Detect which cell encompasses the target text, then output its [X, Y] center coordinate. 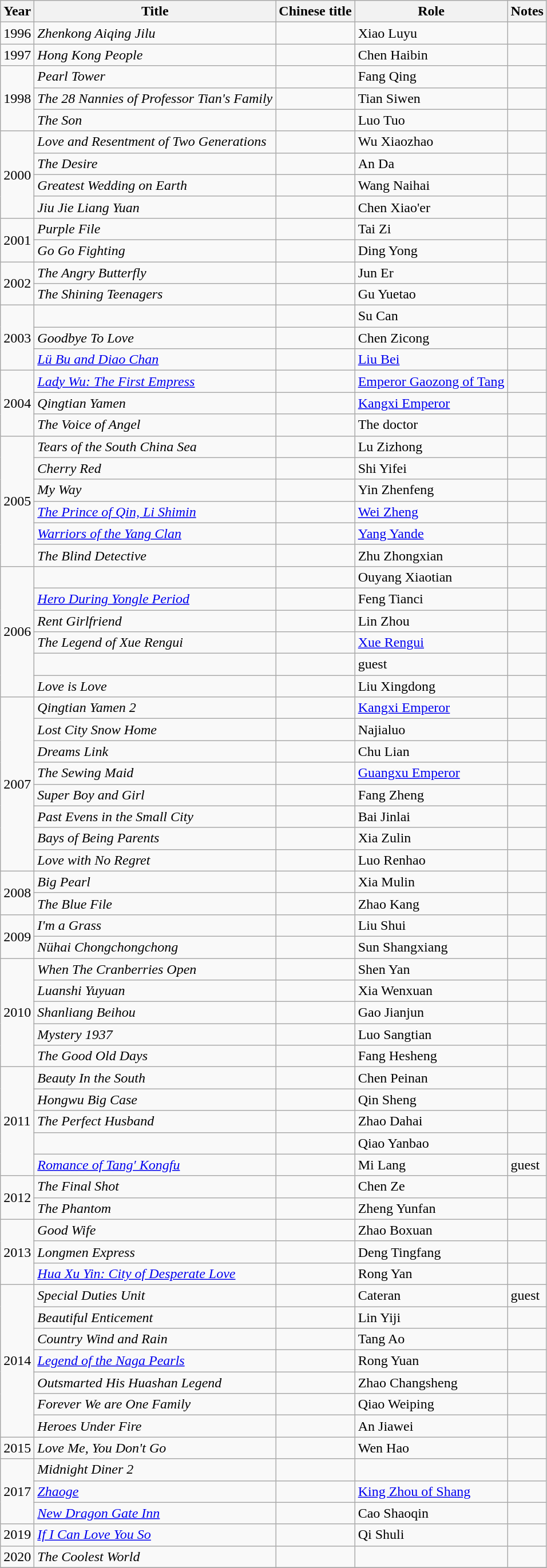
The Shining Teenagers [155, 295]
2014 [17, 1360]
Qin Sheng [431, 1100]
Qingtian Yamen [155, 403]
Wang Naihai [431, 185]
Warriors of the Yang Clan [155, 534]
Ding Yong [431, 250]
Luo Tuo [431, 120]
Lost City Snow Home [155, 730]
The Final Shot [155, 1187]
Zhao Dahai [431, 1121]
The Blind Detective [155, 555]
1998 [17, 98]
The 28 Nannies of Professor Tian's Family [155, 98]
Beautiful Enticement [155, 1317]
Goodbye To Love [155, 338]
Legend of the Naga Pearls [155, 1361]
Luanshi Yuyuan [155, 991]
Zhao Changsheng [431, 1383]
The Phantom [155, 1208]
Gu Yuetao [431, 295]
Special Duties Unit [155, 1295]
Cao Shaoqin [431, 1513]
Greatest Wedding on Earth [155, 185]
I'm a Grass [155, 925]
Notes [527, 11]
Feng Tianci [431, 599]
Bai Jinlai [431, 817]
Bays of Being Parents [155, 838]
Year [17, 11]
Chu Lian [431, 751]
Rong Yan [431, 1273]
The Coolest World [155, 1557]
Wei Zheng [431, 512]
Past Evens in the Small City [155, 817]
Zheng Yunfan [431, 1208]
If I Can Love You So [155, 1535]
2019 [17, 1535]
Cherry Red [155, 468]
Chen Peinan [431, 1078]
2002 [17, 284]
Chinese title [315, 11]
Chen Ze [431, 1187]
Country Wind and Rain [155, 1339]
2005 [17, 501]
2004 [17, 403]
Chen Zicong [431, 338]
Zhao Kang [431, 904]
Su Can [431, 316]
Najialuo [431, 730]
My Way [155, 490]
Tang Ao [431, 1339]
Zhenkong Aiqing Jilu [155, 33]
2010 [17, 1013]
Purple File [155, 229]
Love and Resentment of Two Generations [155, 142]
Love with No Regret [155, 860]
Xiao Luyu [431, 33]
Lin Yiji [431, 1317]
Chen Xiao'er [431, 207]
The Sewing Maid [155, 773]
Lin Zhou [431, 620]
Xue Rengui [431, 643]
Qingtian Yamen 2 [155, 708]
Yin Zhenfeng [431, 490]
Good Wife [155, 1230]
Qiao Weiping [431, 1404]
The Legend of Xue Rengui [155, 643]
Fang Qing [431, 77]
2000 [17, 174]
Tian Siwen [431, 98]
Xia Zulin [431, 838]
The Son [155, 120]
Rong Yuan [431, 1361]
Liu Bei [431, 360]
An Da [431, 164]
Longmen Express [155, 1252]
Guangxu Emperor [431, 773]
2007 [17, 784]
Deng Tingfang [431, 1252]
Gao Jianjun [431, 1013]
1997 [17, 55]
2006 [17, 631]
Big Pearl [155, 882]
The Angry Butterfly [155, 273]
The Perfect Husband [155, 1121]
Shen Yan [431, 969]
Zhaoge [155, 1491]
Xia Wenxuan [431, 991]
Qiao Yanbao [431, 1143]
Cateran [431, 1295]
Chen Haibin [431, 55]
Fang Hesheng [431, 1056]
Jun Er [431, 273]
Lady Wu: The First Empress [155, 381]
Zhu Zhongxian [431, 555]
Forever We are One Family [155, 1404]
King Zhou of Shang [431, 1491]
Midnight Diner 2 [155, 1470]
Love is Love [155, 686]
Lü Bu and Diao Chan [155, 360]
Tears of the South China Sea [155, 447]
Luo Renhao [431, 860]
Shi Yifei [431, 468]
Shanliang Beihou [155, 1013]
2001 [17, 240]
The Good Old Days [155, 1056]
Role [431, 11]
Go Go Fighting [155, 250]
Beauty In the South [155, 1078]
Love Me, You Don't Go [155, 1448]
2015 [17, 1448]
Lu Zizhong [431, 447]
2003 [17, 338]
New Dragon Gate Inn [155, 1513]
Mi Lang [431, 1165]
Sun Shangxiang [431, 947]
Fang Zheng [431, 795]
Tai Zi [431, 229]
Zhao Boxuan [431, 1230]
Luo Sangtian [431, 1034]
Hua Xu Yin: City of Desperate Love [155, 1273]
Dreams Link [155, 751]
Heroes Under Fire [155, 1426]
Hero During Yongle Period [155, 599]
The Prince of Qin, Li Shimin [155, 512]
Hongwu Big Case [155, 1100]
Xia Mulin [431, 882]
Qi Shuli [431, 1535]
Nühai Chongchongchong [155, 947]
The Voice of Angel [155, 425]
The doctor [431, 425]
2009 [17, 936]
The Desire [155, 164]
Wen Hao [431, 1448]
Liu Shui [431, 925]
The Blue File [155, 904]
Emperor Gaozong of Tang [431, 381]
Title [155, 11]
Yang Yande [431, 534]
1996 [17, 33]
Wu Xiaozhao [431, 142]
Pearl Tower [155, 77]
Rent Girlfriend [155, 620]
2011 [17, 1121]
Mystery 1937 [155, 1034]
Jiu Jie Liang Yuan [155, 207]
An Jiawei [431, 1426]
2013 [17, 1252]
Hong Kong People [155, 55]
2020 [17, 1557]
When The Cranberries Open [155, 969]
2012 [17, 1197]
2017 [17, 1491]
2008 [17, 893]
Ouyang Xiaotian [431, 577]
Outsmarted His Huashan Legend [155, 1383]
Liu Xingdong [431, 686]
Super Boy and Girl [155, 795]
Romance of Tang′ Kongfu [155, 1165]
